Output the [X, Y] coordinate of the center of the cell containing the given text.  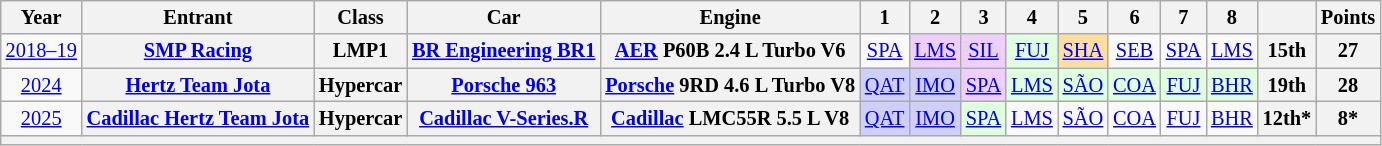
28 [1348, 85]
3 [984, 17]
6 [1134, 17]
Class [360, 17]
LMP1 [360, 51]
8 [1232, 17]
SHA [1083, 51]
2018–19 [42, 51]
1 [884, 17]
Cadillac Hertz Team Jota [198, 118]
Cadillac LMC55R 5.5 L V8 [730, 118]
2025 [42, 118]
Points [1348, 17]
AER P60B 2.4 L Turbo V6 [730, 51]
SIL [984, 51]
BR Engineering BR1 [504, 51]
Car [504, 17]
Engine [730, 17]
5 [1083, 17]
19th [1287, 85]
SMP Racing [198, 51]
2024 [42, 85]
15th [1287, 51]
2 [935, 17]
27 [1348, 51]
4 [1032, 17]
12th* [1287, 118]
Cadillac V-Series.R [504, 118]
Porsche 9RD 4.6 L Turbo V8 [730, 85]
8* [1348, 118]
Year [42, 17]
Entrant [198, 17]
SEB [1134, 51]
Hertz Team Jota [198, 85]
7 [1184, 17]
Porsche 963 [504, 85]
